Extract the (x, y) coordinate from the center of the cell holding the provided text.  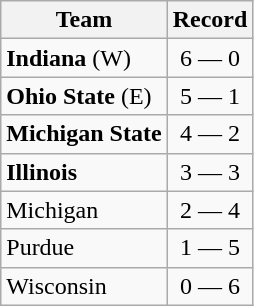
4 — 2 (210, 134)
Michigan State (84, 134)
Record (210, 20)
Indiana (W) (84, 58)
Purdue (84, 248)
6 — 0 (210, 58)
Wisconsin (84, 286)
1 — 5 (210, 248)
3 — 3 (210, 172)
2 — 4 (210, 210)
Illinois (84, 172)
Michigan (84, 210)
Ohio State (E) (84, 96)
Team (84, 20)
5 — 1 (210, 96)
0 — 6 (210, 286)
